Capture the cell that displays the provided text and extract its [X, Y] central coordinate. 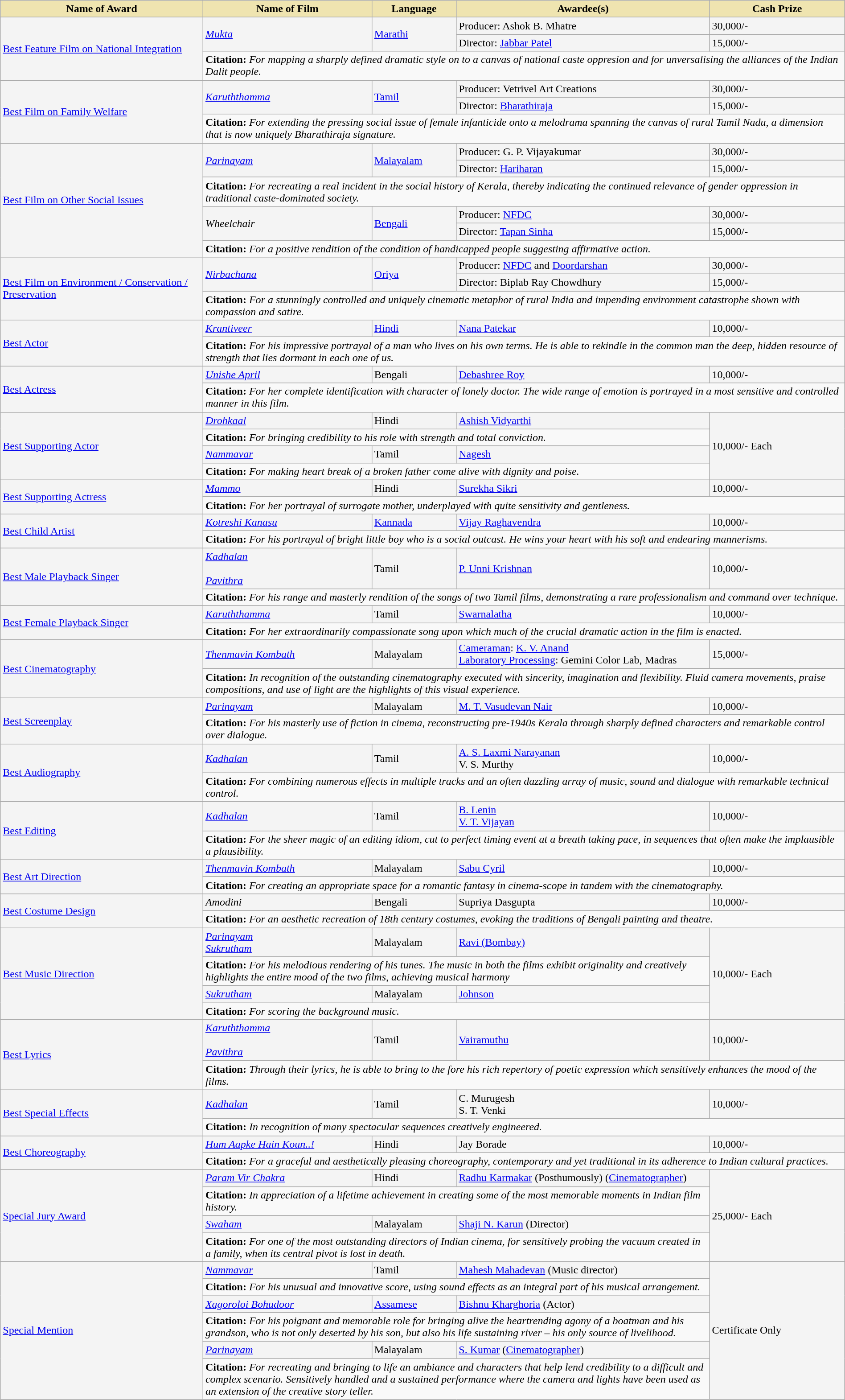
Kotreshi Kanasu [287, 522]
S. Kumar (Cinematographer) [583, 1350]
Nirbachana [287, 274]
Director: Bharathiraja [583, 106]
Assamese [414, 1304]
Debashree Roy [583, 375]
Best Cinematography [102, 669]
25,000/- Each [777, 1215]
Citation: For his range and masterly rendition of the songs of two Tamil films, demonstrating a rare professionalism and command over technique. [524, 597]
Bishnu Kharghoria (Actor) [583, 1304]
Best Supporting Actress [102, 497]
A. S. Laxmi NarayananV. S. Murthy [583, 758]
Ashish Vidyarthi [583, 420]
Ravi (Bombay) [583, 942]
Best Feature Film on National Integration [102, 49]
Surekha Sikri [583, 488]
Producer: G. P. Vijayakumar [583, 152]
Citation: In appreciation of a lifetime achievement in creating some of the most memorable moments in Indian film history. [456, 1201]
Mammo [287, 488]
Best Lyrics [102, 1055]
Citation: In recognition of many spectacular sequences creatively engineered. [524, 1127]
Director: Tapan Sinha [583, 231]
B. Lenin V. T. Vijayan [583, 816]
Language [414, 9]
Krantiveer [287, 329]
Mukta [287, 34]
Producer: Vetrivel Art Creations [583, 89]
Radhu Karmakar (Posthumously) (Cinematographer) [583, 1178]
Name of Film [287, 9]
Best Actress [102, 389]
Best Film on Environment / Conservation / Preservation [102, 289]
Citation: For her extraordinarily compassionate song upon which much of the crucial dramatic action in the film is enacted. [524, 631]
Best Film on Other Social Issues [102, 200]
P. Unni Krishnan [583, 568]
Citation: For a positive rendition of the condition of handicapped people suggesting affirmative action. [524, 248]
Best Costume Design [102, 910]
ParinayamSukrutham [287, 942]
Awardee(s) [583, 9]
Best Child Artist [102, 531]
M. T. Vasudevan Nair [583, 706]
Vijay Raghavendra [583, 522]
Best Male Playback Singer [102, 576]
Citation: For an aesthetic recreation of 18th century costumes, evoking the traditions of Bengali painting and theatre. [524, 919]
Producer: Ashok B. Mhatre [583, 26]
Best Choreography [102, 1153]
Director: Biplab Ray Chowdhury [583, 283]
Best Art Direction [102, 877]
Director: Hariharan [583, 169]
Nana Patekar [583, 329]
Best Female Playback Singer [102, 623]
Citation: For his portrayal of bright little boy who is a social outcast. He wins your heart with his soft and endearing mannerisms. [524, 539]
Marathi [414, 34]
Cash Prize [777, 9]
Citation: For bringing credibility to his role with strength and total conviction. [456, 437]
KaruththammaPavithra [287, 1040]
Sukrutham [287, 994]
KadhalanPavithra [287, 568]
Johnson [583, 994]
Drohkaal [287, 420]
Citation: For scoring the background music. [456, 1011]
Best Supporting Actor [102, 446]
Cameraman: K. V. AnandLaboratory Processing: Gemini Color Lab, Madras [583, 655]
Certificate Only [777, 1330]
Xagoroloi Bohudoor [287, 1304]
Producer: NFDC [583, 214]
Best Screenplay [102, 721]
Best Special Effects [102, 1113]
Best Audiography [102, 773]
Vairamuthu [583, 1040]
Param Vir Chakra [287, 1178]
Kannada [414, 522]
Special Mention [102, 1330]
Best Film on Family Welfare [102, 111]
Special Jury Award [102, 1215]
Oriya [414, 274]
Swaham [287, 1224]
Supriya Dasgupta [583, 902]
Sabu Cyril [583, 868]
Citation: For a graceful and aesthetically pleasing choreography, contemporary and yet traditional in its adherence to Indian cultural practices. [524, 1161]
Best Actor [102, 343]
Best Music Direction [102, 973]
Director: Jabbar Patel [583, 43]
Wheelchair [287, 223]
Citation: For her portrayal of surrogate mother, underplayed with quite sensitivity and gentleness. [524, 505]
Producer: NFDC and Doordarshan [583, 266]
Mahesh Mahadevan (Music director) [583, 1270]
Swarnalatha [583, 614]
Hum Aapke Hain Koun..! [287, 1144]
Citation: For making heart break of a broken father come alive with dignity and poise. [456, 471]
Amodini [287, 902]
Shaji N. Karun (Director) [583, 1224]
Nagesh [583, 454]
Citation: For his unusual and innovative score, using sound effects as an integral part of his musical arrangement. [456, 1287]
C. MurugeshS. T. Venki [583, 1104]
Name of Award [102, 9]
Jay Borade [583, 1144]
Unishe April [287, 375]
Best Editing [102, 831]
Citation: For creating an appropriate space for a romantic fantasy in cinema-scope in tandem with the cinematography. [524, 885]
